Provide the [x, y] coordinate of the cell's center where the given text is located.  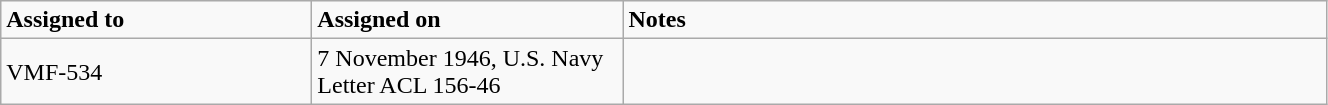
Assigned on [468, 20]
7 November 1946, U.S. Navy Letter ACL 156-46 [468, 72]
Notes [975, 20]
Assigned to [156, 20]
VMF-534 [156, 72]
